Output the (x, y) coordinate of the center of the cell containing the given text.  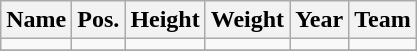
Team (383, 20)
Name (36, 20)
Pos. (98, 20)
Weight (247, 20)
Year (320, 20)
Height (165, 20)
